Identify which cell holds the provided text, then report its (X, Y) central coordinate. 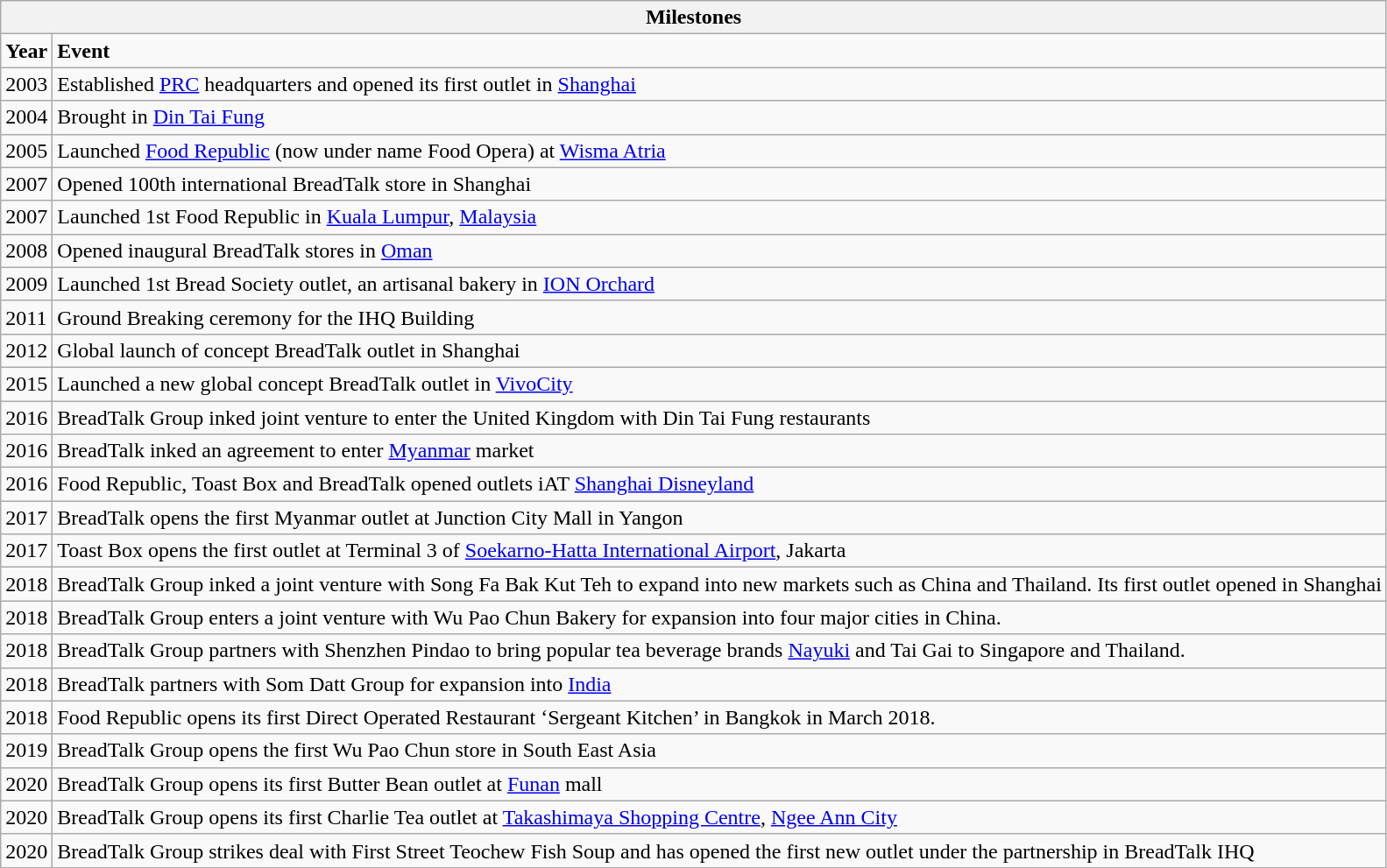
BreadTalk Group enters a joint venture with Wu Pao Chun Bakery for expansion into four major cities in China. (720, 617)
Toast Box opens the first outlet at Terminal 3 of Soekarno-Hatta International Airport, Jakarta (720, 551)
Brought in Din Tai Fung (720, 117)
Launched a new global concept BreadTalk outlet in VivoCity (720, 384)
2005 (26, 151)
2015 (26, 384)
2012 (26, 350)
Food Republic opens its first Direct Operated Restaurant ‘Sergeant Kitchen’ in Bangkok in March 2018. (720, 717)
2019 (26, 751)
Launched Food Republic (now under name Food Opera) at Wisma Atria (720, 151)
Opened inaugural BreadTalk stores in Oman (720, 251)
BreadTalk Group opens its first Butter Bean outlet at Funan mall (720, 784)
Food Republic, Toast Box and BreadTalk opened outlets iAT Shanghai Disneyland (720, 484)
BreadTalk partners with Som Datt Group for expansion into India (720, 684)
BreadTalk Group opens its first Charlie Tea outlet at Takashimaya Shopping Centre, Ngee Ann City (720, 817)
Milestones (694, 18)
2004 (26, 117)
BreadTalk Group opens the first Wu Pao Chun store in South East Asia (720, 751)
Year (26, 51)
Established PRC headquarters and opened its first outlet in Shanghai (720, 84)
Global launch of concept BreadTalk outlet in Shanghai (720, 350)
BreadTalk Group inked joint venture to enter the United Kingdom with Din Tai Fung restaurants (720, 418)
Launched 1st Food Republic in Kuala Lumpur, Malaysia (720, 217)
Event (720, 51)
2009 (26, 284)
2008 (26, 251)
2003 (26, 84)
BreadTalk opens the first Myanmar outlet at Junction City Mall in Yangon (720, 518)
2011 (26, 317)
Ground Breaking ceremony for the IHQ Building (720, 317)
Launched 1st Bread Society outlet, an artisanal bakery in ION Orchard (720, 284)
BreadTalk inked an agreement to enter Myanmar market (720, 451)
BreadTalk Group partners with Shenzhen Pindao to bring popular tea beverage brands Nayuki and Tai Gai to Singapore and Thailand. (720, 651)
BreadTalk Group strikes deal with First Street Teochew Fish Soup and has opened the first new outlet under the partnership in BreadTalk IHQ (720, 850)
Opened 100th international BreadTalk store in Shanghai (720, 184)
